Output the (X, Y) coordinate of the center of the cell containing the given text.  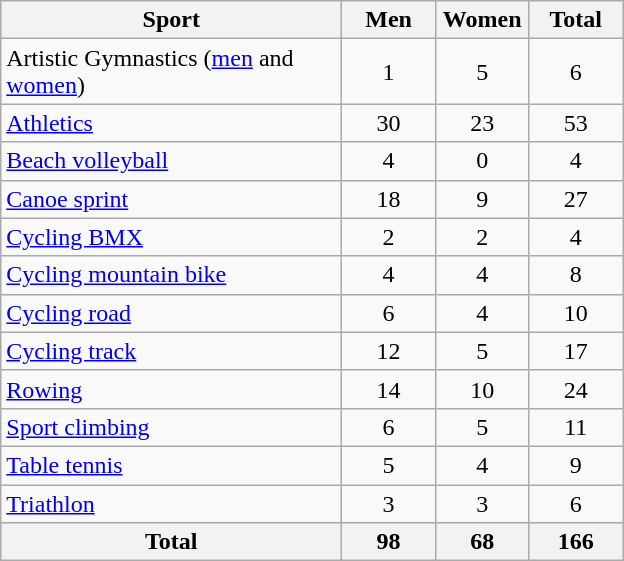
Cycling road (172, 313)
68 (482, 542)
Cycling BMX (172, 237)
14 (389, 389)
17 (576, 351)
98 (389, 542)
Canoe sprint (172, 199)
166 (576, 542)
Cycling track (172, 351)
8 (576, 275)
12 (389, 351)
Sport climbing (172, 427)
11 (576, 427)
Men (389, 20)
0 (482, 161)
Artistic Gymnastics (men and women) (172, 72)
Cycling mountain bike (172, 275)
18 (389, 199)
Sport (172, 20)
Rowing (172, 389)
1 (389, 72)
Women (482, 20)
Beach volleyball (172, 161)
Triathlon (172, 503)
Table tennis (172, 465)
53 (576, 123)
27 (576, 199)
Athletics (172, 123)
24 (576, 389)
23 (482, 123)
30 (389, 123)
